Return the (X, Y) coordinate for the center point of the cell that contains the specified text.  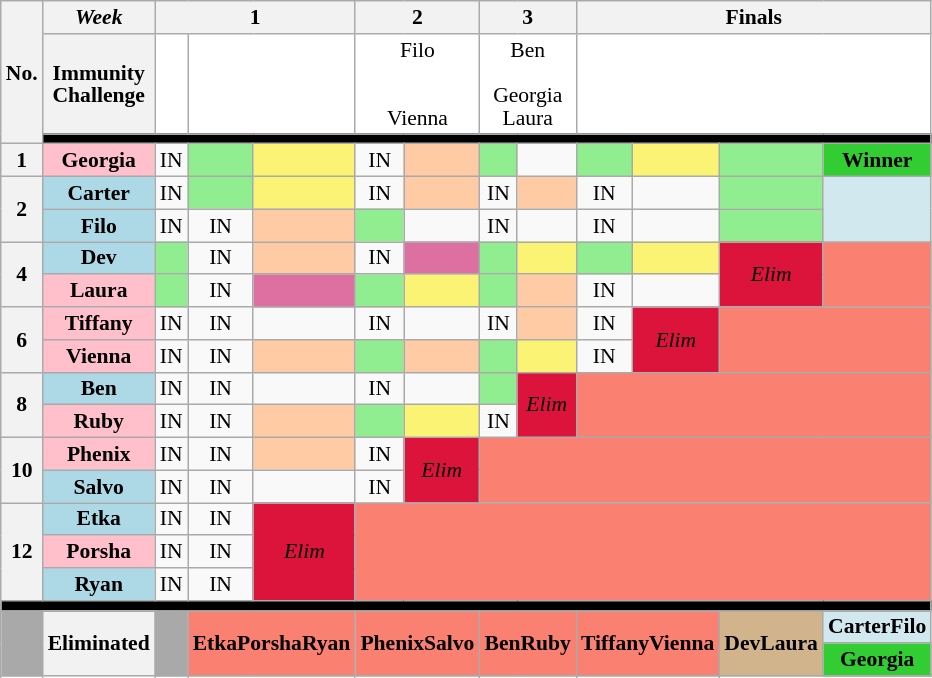
6 (22, 340)
CarterFilo (877, 628)
BenGeorgiaLaura (528, 84)
Ryan (99, 584)
ImmunityChallenge (99, 84)
Finals (754, 18)
FiloVienna (417, 84)
Ben (99, 388)
PhenixSalvo (417, 644)
12 (22, 552)
8 (22, 404)
EtkaPorshaRyan (272, 644)
Etka (99, 520)
10 (22, 470)
DevLaura (771, 644)
Vienna (99, 356)
No. (22, 72)
3 (528, 18)
Porsha (99, 552)
Filo (99, 226)
BenRuby (528, 644)
Eliminated (99, 644)
TiffanyVienna (648, 644)
Salvo (99, 486)
Week (99, 18)
Dev (99, 258)
Carter (99, 194)
Laura (99, 292)
Tiffany (99, 324)
Phenix (99, 454)
4 (22, 274)
Ruby (99, 422)
Winner (877, 160)
